For the text-containing cell, return its midpoint in [x, y] coordinate format. 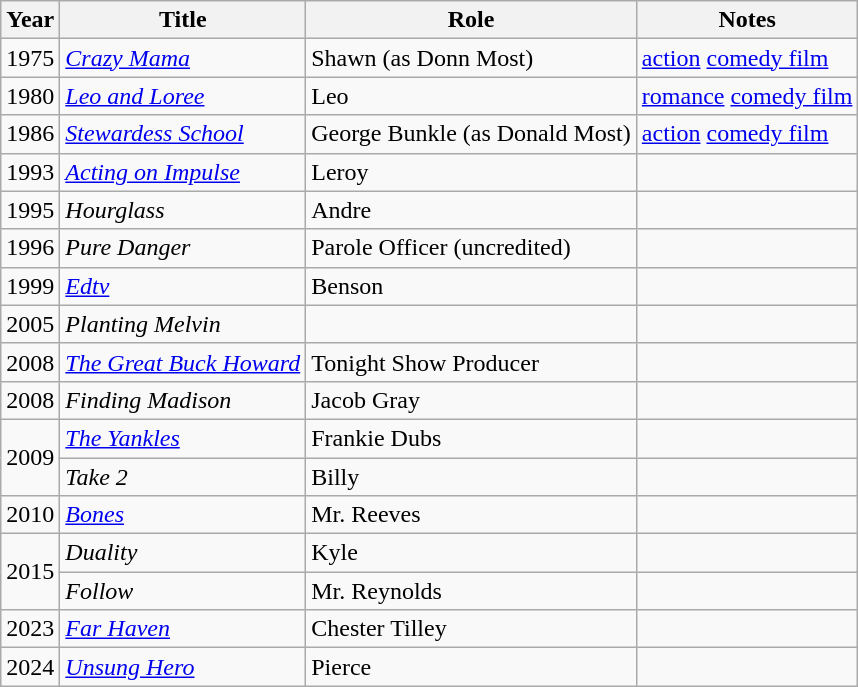
Notes [747, 20]
Unsung Hero [183, 667]
1975 [30, 58]
1996 [30, 248]
1980 [30, 96]
2023 [30, 629]
Frankie Dubs [472, 438]
2009 [30, 457]
Leo and Loree [183, 96]
Title [183, 20]
Acting on Impulse [183, 172]
Parole Officer (uncredited) [472, 248]
Far Haven [183, 629]
Duality [183, 553]
Shawn (as Donn Most) [472, 58]
Follow [183, 591]
Mr. Reynolds [472, 591]
Edtv [183, 286]
George Bunkle (as Donald Most) [472, 134]
Leroy [472, 172]
2015 [30, 572]
Jacob Gray [472, 400]
The Great Buck Howard [183, 362]
Hourglass [183, 210]
Kyle [472, 553]
Crazy Mama [183, 58]
1995 [30, 210]
1993 [30, 172]
Bones [183, 515]
romance comedy film [747, 96]
Benson [472, 286]
Mr. Reeves [472, 515]
Leo [472, 96]
1986 [30, 134]
Finding Madison [183, 400]
Pierce [472, 667]
The Yankles [183, 438]
2024 [30, 667]
Stewardess School [183, 134]
Billy [472, 477]
Pure Danger [183, 248]
Tonight Show Producer [472, 362]
2005 [30, 324]
Chester Tilley [472, 629]
Take 2 [183, 477]
Andre [472, 210]
Role [472, 20]
1999 [30, 286]
Year [30, 20]
Planting Melvin [183, 324]
2010 [30, 515]
